Search for the cell housing the specified text and yield its [X, Y] center coordinate. 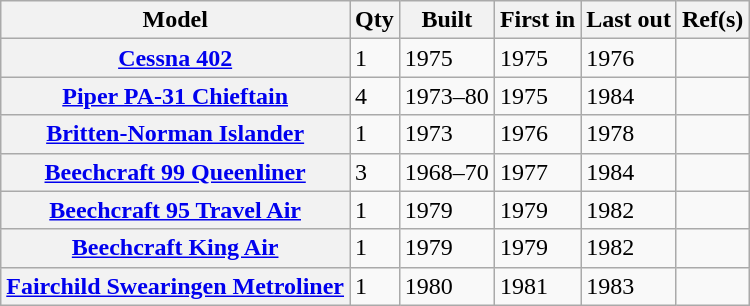
Beechcraft 99 Queenliner [176, 172]
Model [176, 20]
Britten-Norman Islander [176, 134]
1977 [537, 172]
1978 [629, 134]
Last out [629, 20]
Ref(s) [712, 20]
1968–70 [446, 172]
Qty [375, 20]
4 [375, 96]
Cessna 402 [176, 58]
First in [537, 20]
1983 [629, 286]
1981 [537, 286]
Beechcraft King Air [176, 248]
1980 [446, 286]
Piper PA-31 Chieftain [176, 96]
Beechcraft 95 Travel Air [176, 210]
Fairchild Swearingen Metroliner [176, 286]
Built [446, 20]
1973 [446, 134]
3 [375, 172]
1973–80 [446, 96]
